Pinpoint the cell where the given text exists, returning its (x, y) midpoint coordinate. 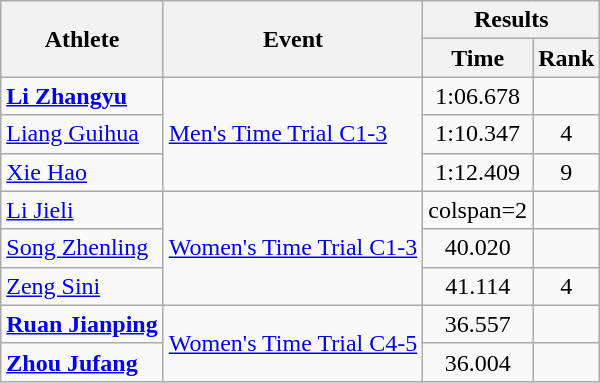
Xie Hao (82, 172)
Athlete (82, 39)
41.114 (478, 286)
40.020 (478, 248)
Zhou Jufang (82, 362)
1:10.347 (478, 134)
36.557 (478, 324)
Men's Time Trial C1-3 (293, 134)
Li Jieli (82, 210)
Time (478, 58)
colspan=2 (478, 210)
Women's Time Trial C1-3 (293, 248)
Song Zhenling (82, 248)
Li Zhangyu (82, 96)
1:12.409 (478, 172)
36.004 (478, 362)
Event (293, 39)
Zeng Sini (82, 286)
1:06.678 (478, 96)
Ruan Jianping (82, 324)
Rank (566, 58)
9 (566, 172)
Results (512, 20)
Liang Guihua (82, 134)
Women's Time Trial C4-5 (293, 343)
